Search for the cell housing the specified text and yield its (X, Y) center coordinate. 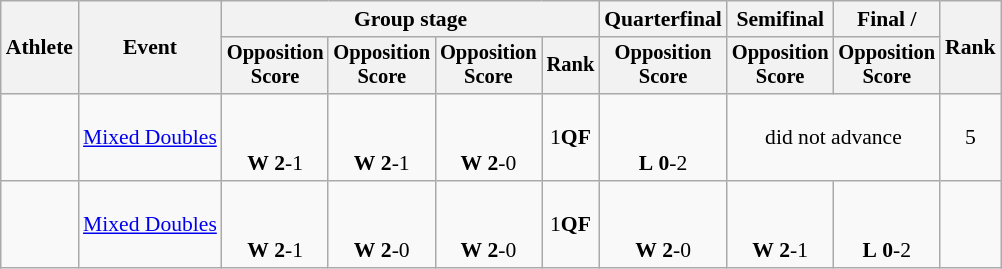
Semifinal (780, 19)
did not advance (834, 138)
Final / (886, 19)
Group stage (410, 19)
5 (970, 138)
Athlete (40, 48)
Quarterfinal (663, 19)
Event (150, 48)
